Detect which cell encompasses the target text, then output its (X, Y) center coordinate. 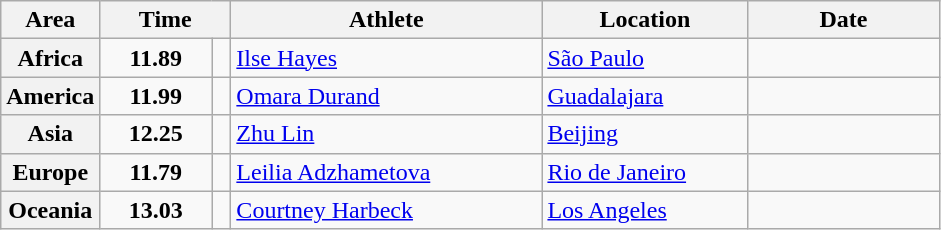
Location (645, 20)
Time (166, 20)
America (50, 96)
11.89 (156, 58)
Leilia Adzhametova (386, 172)
Athlete (386, 20)
São Paulo (645, 58)
Omara Durand (386, 96)
Asia (50, 134)
Courtney Harbeck (386, 210)
Los Angeles (645, 210)
Oceania (50, 210)
Ilse Hayes (386, 58)
11.79 (156, 172)
Guadalajara (645, 96)
Europe (50, 172)
Area (50, 20)
Rio de Janeiro (645, 172)
Beijing (645, 134)
Zhu Lin (386, 134)
Date (844, 20)
11.99 (156, 96)
12.25 (156, 134)
Africa (50, 58)
13.03 (156, 210)
